Pinpoint the cell where the given text exists, returning its (X, Y) midpoint coordinate. 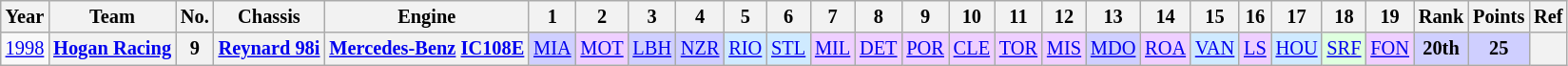
14 (1166, 16)
15 (1215, 16)
NZR (700, 49)
4 (700, 16)
2 (603, 16)
1998 (25, 49)
Mercedes-Benz IC108E (426, 49)
Year (25, 16)
Reynard 98i (270, 49)
Ref (1548, 16)
LS (1255, 49)
5 (745, 16)
HOU (1297, 49)
17 (1297, 16)
MIS (1064, 49)
POR (924, 49)
19 (1389, 16)
STL (788, 49)
SRF (1344, 49)
MDO (1113, 49)
VAN (1215, 49)
10 (972, 16)
3 (651, 16)
11 (1018, 16)
RIO (745, 49)
TOR (1018, 49)
LBH (651, 49)
6 (788, 16)
8 (879, 16)
DET (879, 49)
16 (1255, 16)
CLE (972, 49)
20th (1442, 49)
MOT (603, 49)
ROA (1166, 49)
Rank (1442, 16)
Engine (426, 16)
18 (1344, 16)
Team (112, 16)
MIL (833, 49)
1 (552, 16)
MIA (552, 49)
Chassis (270, 16)
25 (1499, 49)
Points (1499, 16)
13 (1113, 16)
Hogan Racing (112, 49)
12 (1064, 16)
7 (833, 16)
FON (1389, 49)
No. (195, 16)
